Locate the cell with the specified text and output its (x, y) center coordinate. 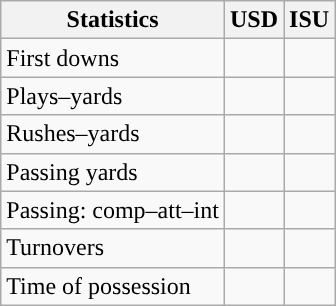
ISU (310, 20)
USD (254, 20)
Passing yards (113, 172)
First downs (113, 58)
Plays–yards (113, 96)
Passing: comp–att–int (113, 210)
Time of possession (113, 286)
Rushes–yards (113, 134)
Statistics (113, 20)
Turnovers (113, 248)
